Return (X, Y) of the center of cell containing provided text 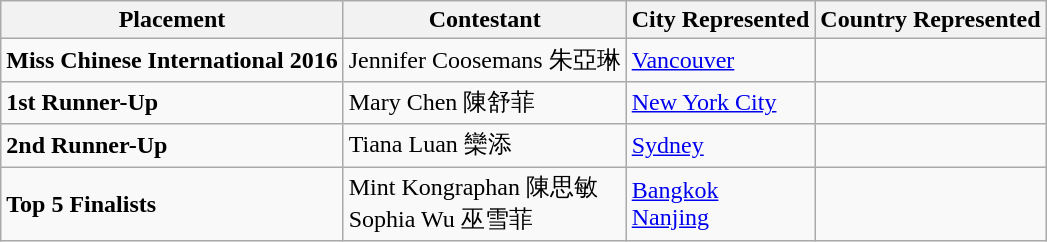
Vancouver (720, 60)
2nd Runner-Up (172, 146)
City Represented (720, 20)
Tiana Luan 欒添 (484, 146)
New York City (720, 102)
Top 5 Finalists (172, 203)
Placement (172, 20)
Mary Chen 陳舒菲 (484, 102)
1st Runner-Up (172, 102)
Miss Chinese International 2016 (172, 60)
Mint Kongraphan 陳思敏 Sophia Wu 巫雪菲 (484, 203)
Country Represented (930, 20)
Bangkok Nanjing (720, 203)
Jennifer Coosemans 朱亞琳 (484, 60)
Contestant (484, 20)
Sydney (720, 146)
